Scan for the cell matching the given text and deliver its (X, Y) coordinate at center. 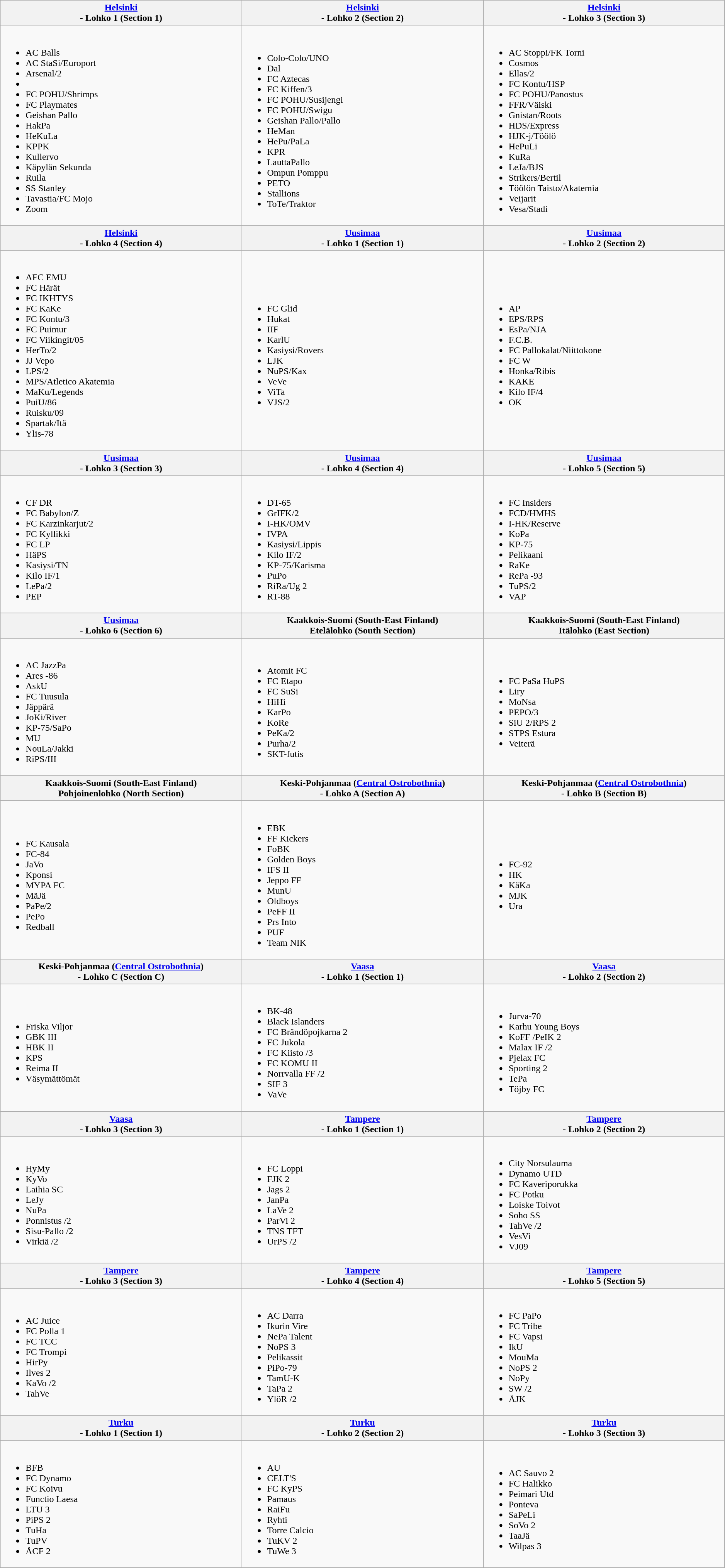
EBKFF KickersFoBKGolden BoysIFS IIJeppo FFMunUOldboysPeFF IIPrs IntoPUFTeam NIK (362, 880)
CF DRFC Babylon/ZFC Karzinkarjut/2FC KyllikkiFC LPHäPSKasiysi/TNKilo IF/1LePa/2PEP (121, 544)
Vaasa - Lohko 2 (Section 2) (604, 971)
Vaasa - Lohko 3 (Section 3) (121, 1123)
BFBFC DynamoFC KoivuFunctio LaesaLTU 3PiPS 2TuHaTuPVÅCF 2 (121, 1504)
Keski-Pohjanmaa (Central Ostrobothnia) - Lohko A (Section A) (362, 788)
HyMyKyVoLaihia SCLeJyNuPaPonnistus /2Sisu-Pallo /2Virkiä /2 (121, 1200)
Uusimaa - Lohko 1 (Section 1) (362, 238)
AC JuiceFC Polla 1FC TCCFC TrompiHirPyIlves 2KaVo /2TahVe (121, 1352)
FC KausalaFC-84JaVoKponsiMYPA FCMäJäPaPe/2PePoRedball (121, 880)
FC InsidersFCD/HMHSI-HK/ReserveKoPaKP-75PelikaaniRaKeRePa -93TuPS/2VAP (604, 544)
FC PaPoFC TribeFC VapsiIkUMouMaNoPS 2NoPySW /2ÄJK (604, 1352)
Friska ViljorGBK IIIHBK IIKPSReima IIVäsymättömät (121, 1048)
Keski-Pohjanmaa (Central Ostrobothnia) - Lohko C (Section C) (121, 971)
Uusimaa - Lohko 5 (Section 5) (604, 463)
Tampere - Lohko 5 (Section 5) (604, 1276)
Turku - Lohko 1 (Section 1) (121, 1428)
Uusimaa - Lohko 4 (Section 4) (362, 463)
City NorsulaumaDynamo UTDFC KaveriporukkaFC PotkuLoiske ToivotSoho SSTahVe /2VesViVJ09 (604, 1200)
Jurva-70Karhu Young BoysKoFF /PeIK 2Malax IF /2Pjelax FCSporting 2TePaTöjby FC (604, 1048)
Helsinki - Lohko 2 (Section 2) (362, 13)
Keski-Pohjanmaa (Central Ostrobothnia) - Lohko B (Section B) (604, 788)
Uusimaa - Lohko 3 (Section 3) (121, 463)
Helsinki - Lohko 4 (Section 4) (121, 238)
Kaakkois-Suomi (South-East Finland)Itälohko (East Section) (604, 625)
Tampere - Lohko 3 (Section 3) (121, 1276)
FC LoppiFJK 2Jags 2JanPaLaVe 2ParVi 2TNS TFTUrPS /2 (362, 1200)
Uusimaa - Lohko 6 (Section 6) (121, 625)
AC JazzPaAres -86AskUFC TuusulaJäppäräJoKi/RiverKP-75/SaPoMUNouLa/JakkiRiPS/III (121, 707)
AC BallsAC StaSi/EuroportArsenal/2FC POHU/ShrimpsFC PlaymatesGeishan PalloHakPaHeKuLaKPPKKullervoKäpylän SekundaRuilaSS StanleyTavastia/FC MojoZoom (121, 125)
Turku - Lohko 3 (Section 3) (604, 1428)
Helsinki - Lohko 3 (Section 3) (604, 13)
Helsinki - Lohko 1 (Section 1) (121, 13)
AC Sauvo 2FC HalikkoPeimari UtdPontevaSaPeLiSoVo 2TaaJäWilpas 3 (604, 1504)
Tampere - Lohko 2 (Section 2) (604, 1123)
Tampere - Lohko 4 (Section 4) (362, 1276)
Kaakkois-Suomi (South-East Finland)Etelälohko (South Section) (362, 625)
Turku - Lohko 2 (Section 2) (362, 1428)
DT-65GrIFK/2I-HK/OMVIVPAKasiysi/LippisKilo IF/2KP-75/KarismaPuPoRiRa/Ug 2RT-88 (362, 544)
FC PaSa HuPSLiryMoNsaPEPO/3SiU 2/RPS 2STPS EsturaVeiterä (604, 707)
FC-92HKKäKaMJKUra (604, 880)
BK-48Black IslandersFC Brändöpojkarna 2FC JukolaFC Kiisto /3FC KOMU IINorrvalla FF /2SIF 3VaVe (362, 1048)
Tampere - Lohko 1 (Section 1) (362, 1123)
Vaasa - Lohko 1 (Section 1) (362, 971)
AUCELT'SFC KyPSPamausRaiFuRyhtiTorre CalcioTuKV 2TuWe 3 (362, 1504)
FC GlidHukatIIFKarlUKasiysi/RoversLJKNuPS/KaxVeVeViTaVJS/2 (362, 351)
AC DarraIkurin VireNePa TalentNoPS 3PelikassitPiPo-79TamU-KTaPa 2YlöR /2 (362, 1352)
Kaakkois-Suomi (South-East Finland)Pohjoinenlohko (North Section) (121, 788)
Atomit FCFC EtapoFC SuSiHiHiKarPoKoRePeKa/2Purha/2SKT-futis (362, 707)
Uusimaa - Lohko 2 (Section 2) (604, 238)
APEPS/RPSEsPa/NJAF.C.B.FC Pallokalat/NiittokoneFC WHonka/RibisKAKEKilo IF/4OK (604, 351)
